Scan for the cell matching the given text and deliver its [X, Y] coordinate at center. 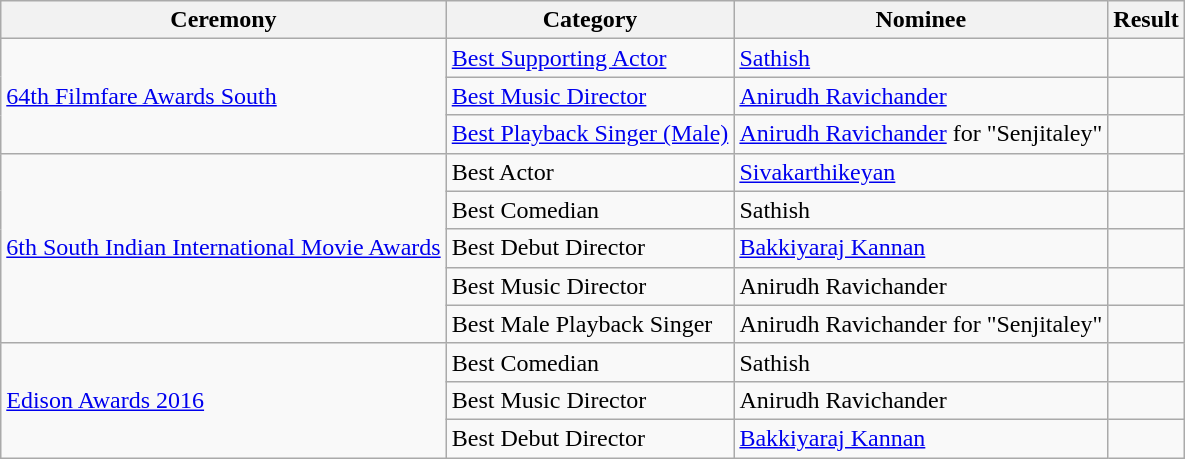
Nominee [921, 20]
Best Supporting Actor [590, 58]
6th South Indian International Movie Awards [224, 248]
Result [1146, 20]
Best Male Playback Singer [590, 324]
Ceremony [224, 20]
Best Actor [590, 172]
Edison Awards 2016 [224, 400]
Best Playback Singer (Male) [590, 134]
Sivakarthikeyan [921, 172]
64th Filmfare Awards South [224, 96]
Category [590, 20]
